Capture the cell that displays the provided text and extract its [X, Y] central coordinate. 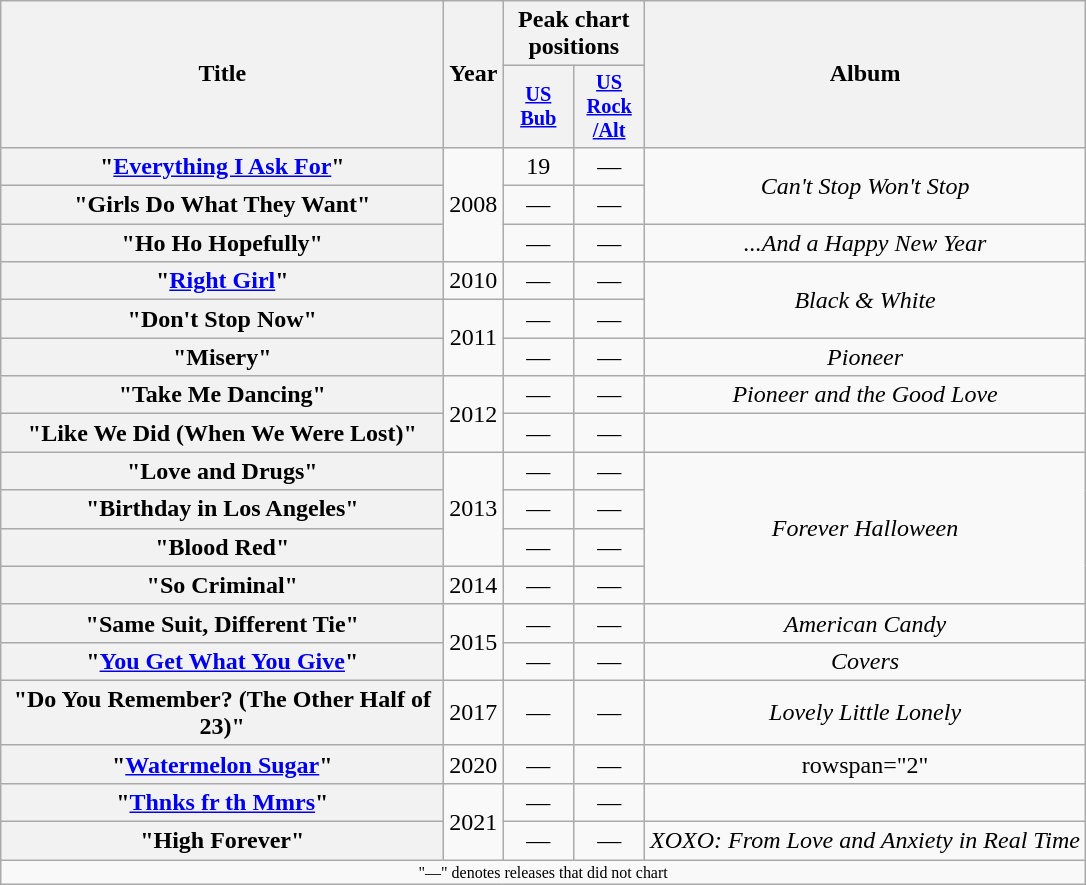
2020 [474, 764]
2021 [474, 821]
2010 [474, 281]
"Ho Ho Hopefully" [222, 243]
Black & White [866, 300]
Title [222, 74]
Peak chart positions [574, 34]
"Take Me Dancing" [222, 395]
2014 [474, 585]
Forever Halloween [866, 528]
19 [538, 166]
2017 [474, 712]
"Girls Do What They Want" [222, 205]
2011 [474, 338]
"Same Suit, Different Tie" [222, 623]
"Blood Red" [222, 547]
2008 [474, 204]
"So Criminal" [222, 585]
"Thnks fr th Mmrs" [222, 802]
Lovely Little Lonely [866, 712]
Album [866, 74]
"Watermelon Sugar" [222, 764]
Covers [866, 661]
"High Forever" [222, 841]
USBub [538, 107]
"Love and Drugs" [222, 471]
"Do You Remember? (The Other Half of 23)" [222, 712]
Year [474, 74]
USRock/Alt [610, 107]
Pioneer [866, 357]
Pioneer and the Good Love [866, 395]
rowspan="2" [866, 764]
"Everything I Ask For" [222, 166]
"You Get What You Give" [222, 661]
"Misery" [222, 357]
2015 [474, 642]
"Right Girl" [222, 281]
"Don't Stop Now" [222, 319]
...And a Happy New Year [866, 243]
"Birthday in Los Angeles" [222, 509]
"—" denotes releases that did not chart [544, 872]
2013 [474, 509]
2012 [474, 414]
Can't Stop Won't Stop [866, 185]
XOXO: From Love and Anxiety in Real Time [866, 841]
American Candy [866, 623]
"Like We Did (When We Were Lost)" [222, 433]
